For the text-containing cell, return its midpoint in [x, y] coordinate format. 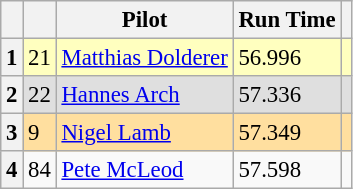
Matthias Dolderer [144, 58]
2 [12, 95]
Hannes Arch [144, 95]
57.336 [287, 95]
84 [40, 170]
4 [12, 170]
1 [12, 58]
3 [12, 133]
57.349 [287, 133]
Pete McLeod [144, 170]
56.996 [287, 58]
Pilot [144, 20]
Nigel Lamb [144, 133]
21 [40, 58]
9 [40, 133]
22 [40, 95]
Run Time [287, 20]
57.598 [287, 170]
